Return the [x, y] coordinate for the center point of the cell that contains the specified text.  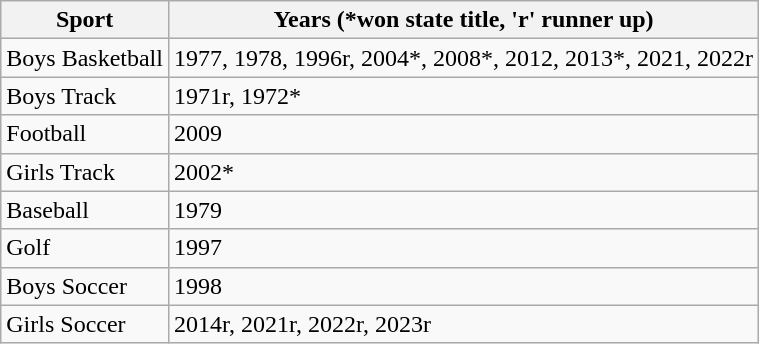
Baseball [85, 210]
Football [85, 134]
1971r, 1972* [463, 96]
2014r, 2021r, 2022r, 2023r [463, 324]
1977, 1978, 1996r, 2004*, 2008*, 2012, 2013*, 2021, 2022r [463, 58]
1997 [463, 248]
Girls Soccer [85, 324]
Golf [85, 248]
Boys Track [85, 96]
Girls Track [85, 172]
Boys Soccer [85, 286]
2009 [463, 134]
Years (*won state title, 'r' runner up) [463, 20]
Boys Basketball [85, 58]
Sport [85, 20]
2002* [463, 172]
1998 [463, 286]
1979 [463, 210]
